Pinpoint the cell where the given text exists, returning its (x, y) midpoint coordinate. 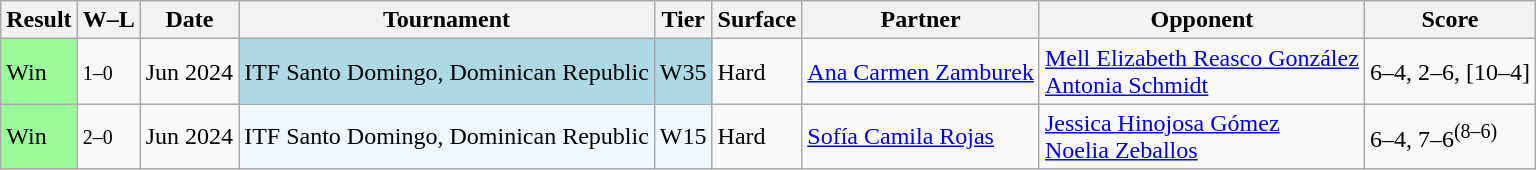
Tier (683, 20)
6–4, 2–6, [10–4] (1450, 72)
Ana Carmen Zamburek (921, 72)
Tournament (447, 20)
W35 (683, 72)
Score (1450, 20)
6–4, 7–6(8–6) (1450, 136)
Date (189, 20)
Partner (921, 20)
Opponent (1202, 20)
W15 (683, 136)
2–0 (108, 136)
Mell Elizabeth Reasco González Antonia Schmidt (1202, 72)
Surface (757, 20)
Sofía Camila Rojas (921, 136)
Result (39, 20)
1–0 (108, 72)
Jessica Hinojosa Gómez Noelia Zeballos (1202, 136)
W–L (108, 20)
